For the text-containing cell, return its midpoint in [X, Y] coordinate format. 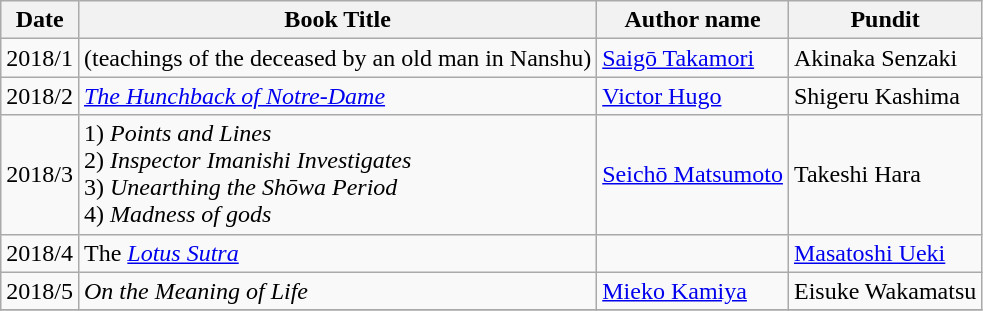
Victor Hugo [693, 96]
On the Meaning of Life [337, 291]
Date [40, 20]
1) Points and Lines 2) Inspector Imanishi Investigates 3) Unearthing the Shōwa Period 4) Madness of gods [337, 174]
Masatoshi Ueki [884, 253]
2018/5 [40, 291]
Seichō Matsumoto [693, 174]
Pundit [884, 20]
Eisuke Wakamatsu [884, 291]
The Hunchback of Notre-Dame [337, 96]
Book Title [337, 20]
Author name [693, 20]
Saigō Takamori [693, 58]
Takeshi Hara [884, 174]
2018/4 [40, 253]
2018/3 [40, 174]
Akinaka Senzaki [884, 58]
Shigeru Kashima [884, 96]
Mieko Kamiya [693, 291]
The Lotus Sutra [337, 253]
2018/1 [40, 58]
(teachings of the deceased by an old man in Nanshu) [337, 58]
2018/2 [40, 96]
